Determine the (x, y) coordinate at the center of the cell enclosing the given text.  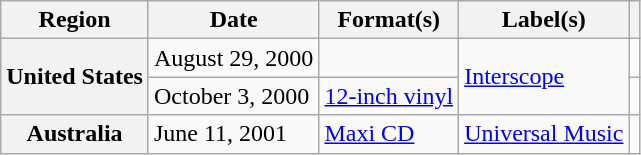
August 29, 2000 (233, 58)
12-inch vinyl (389, 96)
Universal Music (544, 134)
Format(s) (389, 20)
Maxi CD (389, 134)
June 11, 2001 (233, 134)
Region (75, 20)
United States (75, 77)
Interscope (544, 77)
Australia (75, 134)
Date (233, 20)
October 3, 2000 (233, 96)
Label(s) (544, 20)
